From the cell containing the given text, extract its center point as (x, y) coordinate. 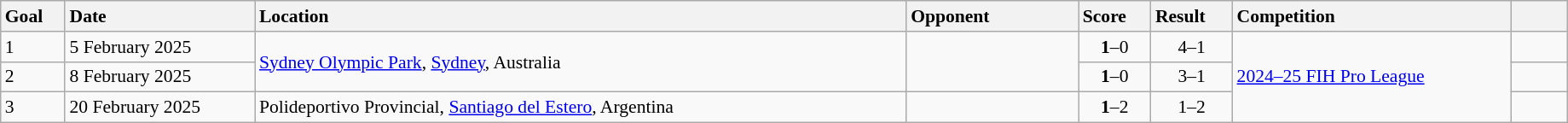
Opponent (992, 16)
Score (1115, 16)
Location (581, 16)
3 (33, 108)
1 (33, 47)
Goal (33, 16)
2024–25 FIH Pro League (1373, 77)
20 February 2025 (159, 108)
Result (1192, 16)
Polideportivo Provincial, Santiago del Estero, Argentina (581, 108)
2 (33, 77)
8 February 2025 (159, 77)
Competition (1373, 16)
4–1 (1192, 47)
Date (159, 16)
Sydney Olympic Park, Sydney, Australia (581, 61)
5 February 2025 (159, 47)
3–1 (1192, 77)
